Extract the [x, y] coordinate from the center of the cell holding the provided text.  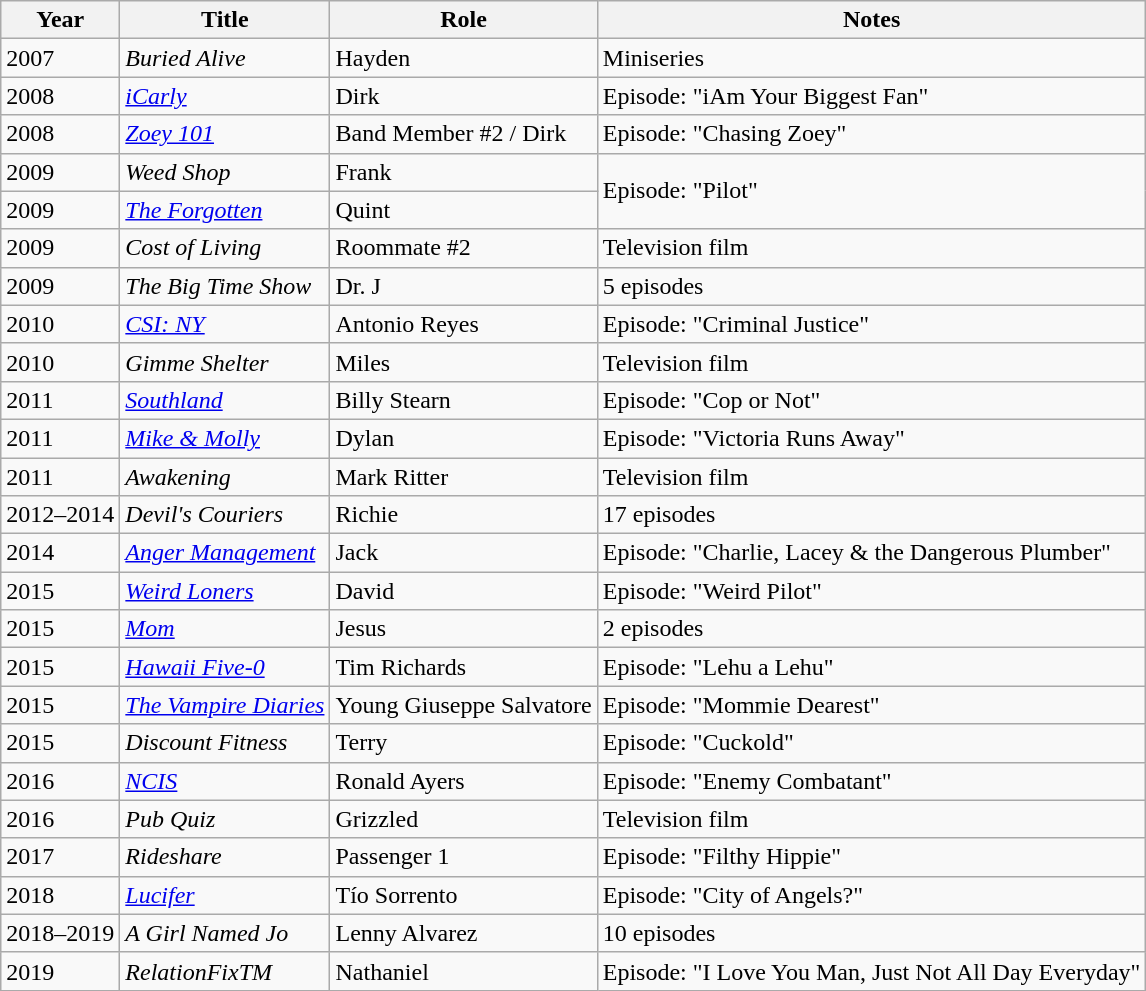
Devil's Couriers [225, 515]
Tim Richards [464, 667]
Jack [464, 553]
Year [60, 20]
Frank [464, 172]
Zoey 101 [225, 134]
2018–2019 [60, 933]
CSI: NY [225, 324]
Anger Management [225, 553]
Awakening [225, 477]
2007 [60, 58]
Antonio Reyes [464, 324]
Episode: "Victoria Runs Away" [872, 438]
Episode: "Charlie, Lacey & the Dangerous Plumber" [872, 553]
2 episodes [872, 629]
Southland [225, 400]
Episode: "Pilot" [872, 191]
Episode: "I Love You Man, Just Not All Day Everyday" [872, 971]
Mark Ritter [464, 477]
Rideshare [225, 857]
17 episodes [872, 515]
Episode: "Filthy Hippie" [872, 857]
Mom [225, 629]
Episode: "Enemy Combatant" [872, 781]
Dirk [464, 96]
Gimme Shelter [225, 362]
David [464, 591]
The Vampire Diaries [225, 705]
Title [225, 20]
NCIS [225, 781]
2017 [60, 857]
Terry [464, 743]
Billy Stearn [464, 400]
2012–2014 [60, 515]
Episode: "Chasing Zoey" [872, 134]
Quint [464, 210]
Episode: "Criminal Justice" [872, 324]
Richie [464, 515]
Weed Shop [225, 172]
Tío Sorrento [464, 895]
Episode: "City of Angels?" [872, 895]
Jesus [464, 629]
2019 [60, 971]
iCarly [225, 96]
Hayden [464, 58]
Dylan [464, 438]
Episode: "iAm Your Biggest Fan" [872, 96]
Episode: "Cop or Not" [872, 400]
Dr. J [464, 286]
The Big Time Show [225, 286]
Notes [872, 20]
Young Giuseppe Salvatore [464, 705]
Discount Fitness [225, 743]
The Forgotten [225, 210]
Buried Alive [225, 58]
Pub Quiz [225, 819]
Weird Loners [225, 591]
Episode: "Cuckold" [872, 743]
Band Member #2 / Dirk [464, 134]
Hawaii Five-0 [225, 667]
2014 [60, 553]
Lucifer [225, 895]
Grizzled [464, 819]
Lenny Alvarez [464, 933]
Episode: "Lehu a Lehu" [872, 667]
Nathaniel [464, 971]
A Girl Named Jo [225, 933]
Mike & Molly [225, 438]
Episode: "Weird Pilot" [872, 591]
10 episodes [872, 933]
Miles [464, 362]
RelationFixTM [225, 971]
Episode: "Mommie Dearest" [872, 705]
Role [464, 20]
Miniseries [872, 58]
2018 [60, 895]
Passenger 1 [464, 857]
5 episodes [872, 286]
Roommate #2 [464, 248]
Cost of Living [225, 248]
Ronald Ayers [464, 781]
